Capture the cell that displays the provided text and extract its (x, y) central coordinate. 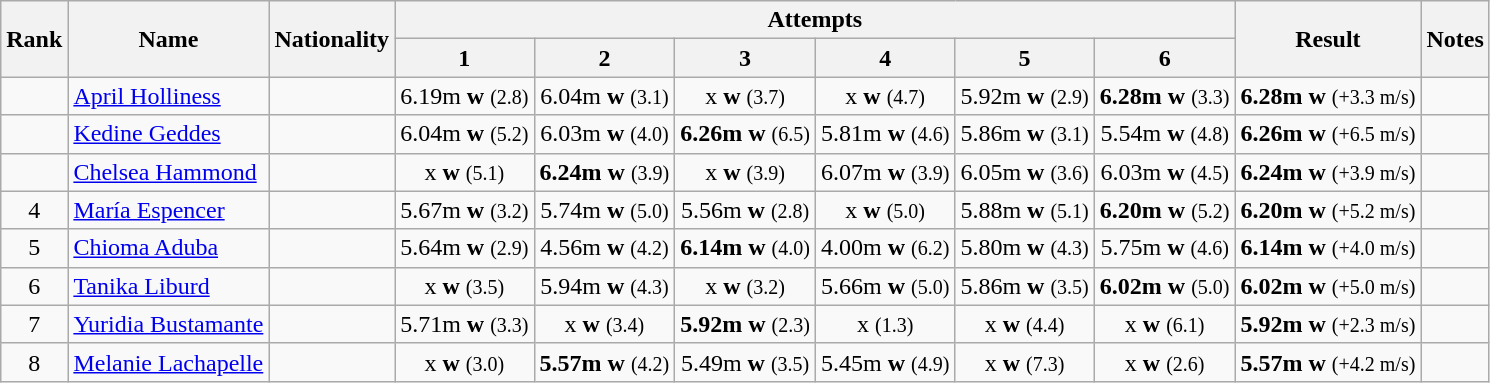
Kedine Geddes (168, 134)
2 (604, 58)
x w (5.0) (884, 210)
5.67m w (3.2) (464, 210)
x w (7.3) (1024, 362)
6.24m w (3.9) (604, 172)
6.19m w (2.8) (464, 96)
x w (3.2) (746, 286)
x w (3.4) (604, 324)
x w (5.1) (464, 172)
4.00m w (6.2) (884, 248)
6.04m w (3.1) (604, 96)
6.28m w (+3.3 m/s) (1328, 96)
5.49m w (3.5) (746, 362)
x w (3.9) (746, 172)
6.02m w (5.0) (1164, 286)
5.92m w (2.9) (1024, 96)
x w (6.1) (1164, 324)
x w (4.4) (1024, 324)
1 (464, 58)
5.92m w (+2.3 m/s) (1328, 324)
Yuridia Bustamante (168, 324)
6.26m w (+6.5 m/s) (1328, 134)
5.54m w (4.8) (1164, 134)
x w (3.0) (464, 362)
6.02m w (+5.0 m/s) (1328, 286)
x w (2.6) (1164, 362)
Name (168, 39)
x w (4.7) (884, 96)
5.66m w (5.0) (884, 286)
7 (34, 324)
5.45m w (4.9) (884, 362)
Attempts (815, 20)
6.14m w (+4.0 m/s) (1328, 248)
5.81m w (4.6) (884, 134)
Chioma Aduba (168, 248)
x w (3.5) (464, 286)
6.07m w (3.9) (884, 172)
Chelsea Hammond (168, 172)
8 (34, 362)
Tanika Liburd (168, 286)
Result (1328, 39)
5.64m w (2.9) (464, 248)
5.57m w (4.2) (604, 362)
Nationality (332, 39)
6.03m w (4.0) (604, 134)
5.86m w (3.1) (1024, 134)
5.88m w (5.1) (1024, 210)
6.28m w (3.3) (1164, 96)
April Holliness (168, 96)
6.20m w (+5.2 m/s) (1328, 210)
5.74m w (5.0) (604, 210)
6.14m w (4.0) (746, 248)
María Espencer (168, 210)
Notes (1455, 39)
5.92m w (2.3) (746, 324)
6.24m w (+3.9 m/s) (1328, 172)
Rank (34, 39)
6.03m w (4.5) (1164, 172)
3 (746, 58)
4.56m w (4.2) (604, 248)
5.57m w (+4.2 m/s) (1328, 362)
5.56m w (2.8) (746, 210)
x (1.3) (884, 324)
5.75m w (4.6) (1164, 248)
6.05m w (3.6) (1024, 172)
5.94m w (4.3) (604, 286)
5.80m w (4.3) (1024, 248)
6.04m w (5.2) (464, 134)
5.86m w (3.5) (1024, 286)
6.20m w (5.2) (1164, 210)
5.71m w (3.3) (464, 324)
Melanie Lachapelle (168, 362)
x w (3.7) (746, 96)
6.26m w (6.5) (746, 134)
